Extract the [X, Y] coordinate from the center of the cell holding the provided text.  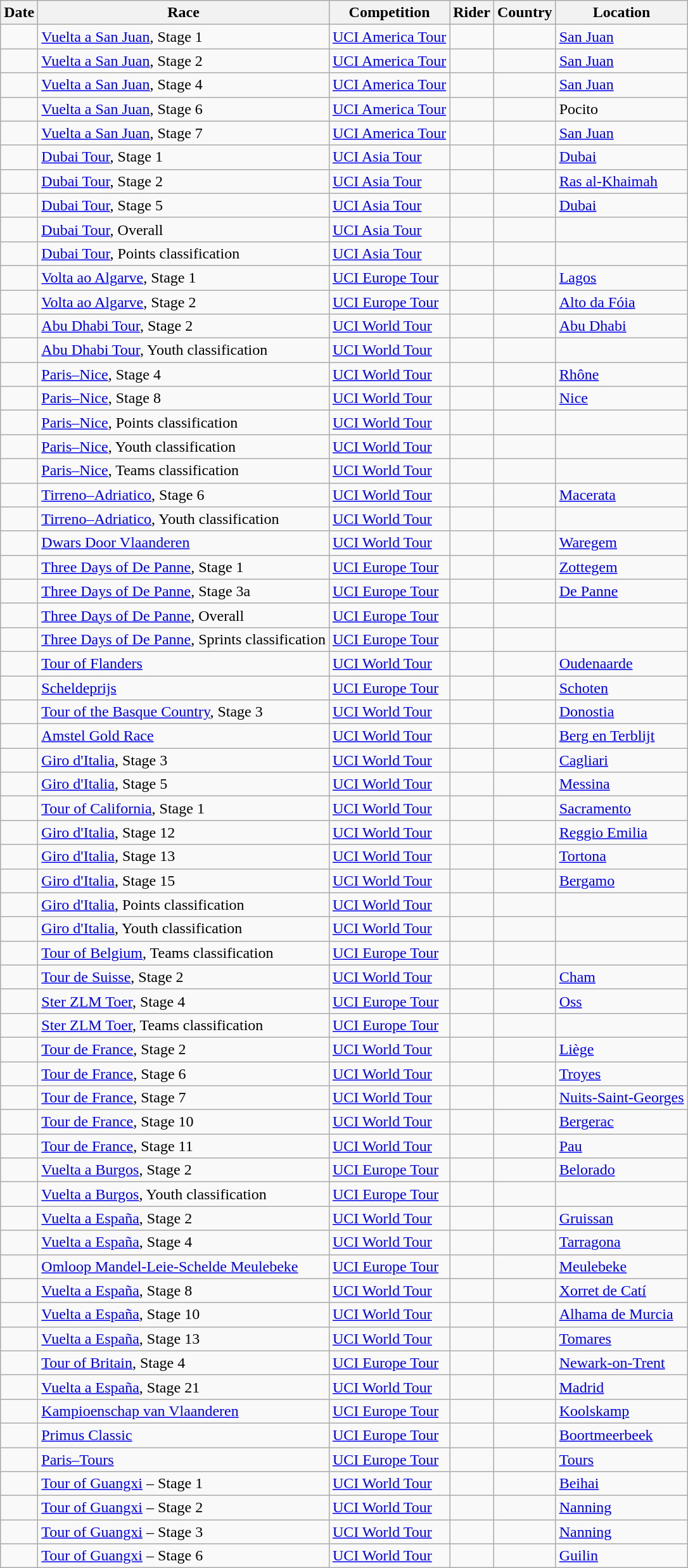
Nuits-Saint-Georges [621, 1098]
Giro d'Italia, Stage 3 [184, 760]
Abu Dhabi Tour, Stage 2 [184, 326]
Vuelta a San Juan, Stage 7 [184, 133]
Paris–Nice, Youth classification [184, 447]
Giro d'Italia, Stage 13 [184, 857]
Troyes [621, 1074]
Nice [621, 398]
Vuelta a España, Stage 21 [184, 1387]
Abu Dhabi [621, 326]
Dubai Tour, Stage 1 [184, 157]
Vuelta a España, Stage 10 [184, 1315]
Pau [621, 1146]
Ster ZLM Toer, Teams classification [184, 1025]
Three Days of De Panne, Stage 3a [184, 591]
Dubai Tour, Overall [184, 229]
Giro d'Italia, Stage 12 [184, 832]
Giro d'Italia, Stage 15 [184, 881]
Dubai Tour, Stage 5 [184, 205]
Giro d'Italia, Youth classification [184, 929]
Ster ZLM Toer, Stage 4 [184, 1001]
Location [621, 13]
Tirreno–Adriatico, Youth classification [184, 519]
Tortona [621, 857]
Vuelta a España, Stage 4 [184, 1242]
Cagliari [621, 760]
Meulebeke [621, 1266]
Volta ao Algarve, Stage 2 [184, 302]
Alto da Fóia [621, 302]
Tour de France, Stage 11 [184, 1146]
Tour of the Basque Country, Stage 3 [184, 712]
Ras al-Khaimah [621, 181]
Xorret de Catí [621, 1291]
Berg en Terblijt [621, 736]
Belorado [621, 1170]
Tirreno–Adriatico, Stage 6 [184, 495]
Lagos [621, 277]
Tour of Guangxi – Stage 1 [184, 1484]
Paris–Nice, Teams classification [184, 471]
Donostia [621, 712]
Tour of Guangxi – Stage 3 [184, 1532]
Madrid [621, 1387]
Dubai Tour, Points classification [184, 253]
Vuelta a San Juan, Stage 1 [184, 37]
Bergerac [621, 1122]
Giro d'Italia, Points classification [184, 905]
Dwars Door Vlaanderen [184, 543]
Pocito [621, 109]
Newark-on-Trent [621, 1363]
Vuelta a San Juan, Stage 2 [184, 61]
Tours [621, 1459]
Volta ao Algarve, Stage 1 [184, 277]
Oss [621, 1001]
Vuelta a España, Stage 13 [184, 1339]
Tour de France, Stage 7 [184, 1098]
Messina [621, 784]
Tour of Flanders [184, 663]
Rhône [621, 374]
Sacramento [621, 808]
Amstel Gold Race [184, 736]
Kampioenschap van Vlaanderen [184, 1411]
Omloop Mandel-Leie-Schelde Meulebeke [184, 1266]
Paris–Nice, Stage 8 [184, 398]
Tour of Belgium, Teams classification [184, 953]
Tour de France, Stage 2 [184, 1049]
Zottegem [621, 567]
Tarragona [621, 1242]
Race [184, 13]
Three Days of De Panne, Overall [184, 615]
Cham [621, 977]
Gruissan [621, 1218]
Beihai [621, 1484]
Oudenaarde [621, 663]
Abu Dhabi Tour, Youth classification [184, 350]
Reggio Emilia [621, 832]
Dubai Tour, Stage 2 [184, 181]
Tour of California, Stage 1 [184, 808]
Vuelta a Burgos, Youth classification [184, 1194]
Scheldeprijs [184, 687]
De Panne [621, 591]
Tour de Suisse, Stage 2 [184, 977]
Schoten [621, 687]
Primus Classic [184, 1435]
Giro d'Italia, Stage 5 [184, 784]
Waregem [621, 543]
Koolskamp [621, 1411]
Bergamo [621, 881]
Three Days of De Panne, Sprints classification [184, 639]
Macerata [621, 495]
Rider [472, 13]
Vuelta a San Juan, Stage 6 [184, 109]
Paris–Nice, Points classification [184, 423]
Date [19, 13]
Liège [621, 1049]
Country [525, 13]
Tour de France, Stage 6 [184, 1074]
Tour of Guangxi – Stage 2 [184, 1508]
Tour de France, Stage 10 [184, 1122]
Vuelta a San Juan, Stage 4 [184, 85]
Tour of Britain, Stage 4 [184, 1363]
Vuelta a España, Stage 2 [184, 1218]
Paris–Nice, Stage 4 [184, 374]
Three Days of De Panne, Stage 1 [184, 567]
Competition [389, 13]
Vuelta a España, Stage 8 [184, 1291]
Paris–Tours [184, 1459]
Guilin [621, 1556]
Tour of Guangxi – Stage 6 [184, 1556]
Tomares [621, 1339]
Vuelta a Burgos, Stage 2 [184, 1170]
Alhama de Murcia [621, 1315]
Boortmeerbeek [621, 1435]
